Provide the (x, y) coordinate of the cell's center where the given text is located.  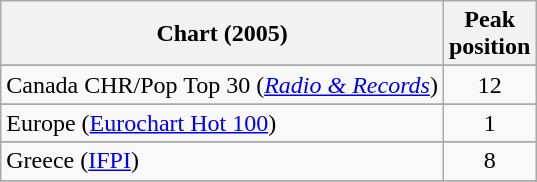
Peakposition (489, 34)
Chart (2005) (222, 34)
1 (489, 123)
8 (489, 161)
Europe (Eurochart Hot 100) (222, 123)
12 (489, 85)
Greece (IFPI) (222, 161)
Canada CHR/Pop Top 30 (Radio & Records) (222, 85)
